Determine the [x, y] coordinate at the center of the cell enclosing the given text.  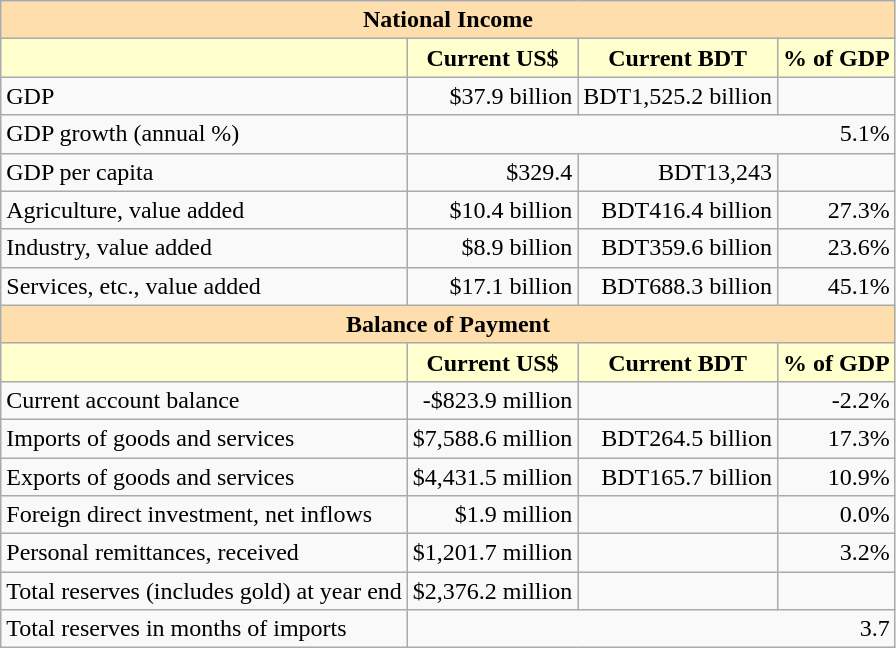
GDP [204, 96]
BDT688.3 billion [678, 286]
5.1% [651, 134]
BDT416.4 billion [678, 210]
Total reserves (includes gold) at year end [204, 591]
3.7 [651, 629]
Total reserves in months of imports [204, 629]
Balance of Payment [448, 324]
-$823.9 million [492, 400]
Agriculture, value added [204, 210]
Industry, value added [204, 248]
GDP growth (annual %) [204, 134]
Exports of goods and services [204, 477]
BDT13,243 [678, 172]
BDT359.6 billion [678, 248]
$8.9 billion [492, 248]
10.9% [836, 477]
National Income [448, 20]
$17.1 billion [492, 286]
$2,376.2 million [492, 591]
Foreign direct investment, net inflows [204, 515]
$10.4 billion [492, 210]
$329.4 [492, 172]
$1.9 million [492, 515]
45.1% [836, 286]
$37.9 billion [492, 96]
Services, etc., value added [204, 286]
Personal remittances, received [204, 553]
Imports of goods and services [204, 438]
BDT1,525.2 billion [678, 96]
Current account balance [204, 400]
GDP per capita [204, 172]
$4,431.5 million [492, 477]
$1,201.7 million [492, 553]
$7,588.6 million [492, 438]
23.6% [836, 248]
17.3% [836, 438]
BDT165.7 billion [678, 477]
27.3% [836, 210]
-2.2% [836, 400]
0.0% [836, 515]
BDT264.5 billion [678, 438]
3.2% [836, 553]
